Return the (X, Y) coordinate for the center point of the cell that contains the specified text.  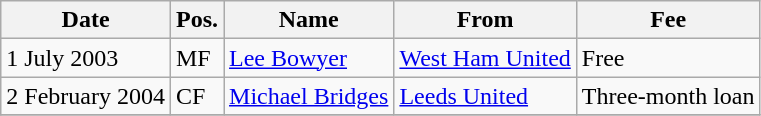
Name (309, 20)
Lee Bowyer (309, 58)
Fee (668, 20)
Free (668, 58)
From (485, 20)
1 July 2003 (86, 58)
Pos. (196, 20)
MF (196, 58)
West Ham United (485, 58)
2 February 2004 (86, 96)
Date (86, 20)
CF (196, 96)
Michael Bridges (309, 96)
Leeds United (485, 96)
Three-month loan (668, 96)
